For the text-containing cell, return its midpoint in (x, y) coordinate format. 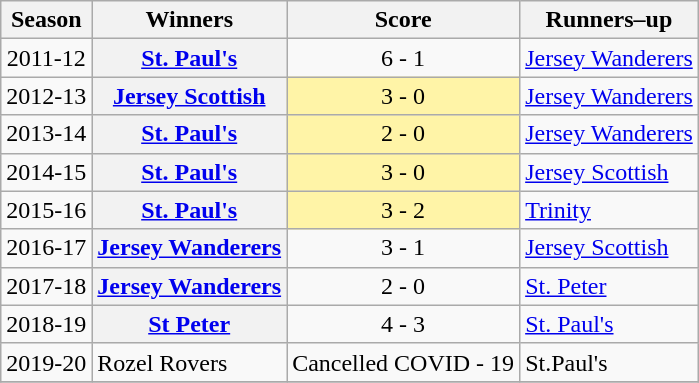
3 - 1 (404, 248)
2013-14 (46, 134)
Winners (190, 20)
St. Peter (610, 286)
2015-16 (46, 210)
3 - 2 (404, 210)
2014-15 (46, 172)
4 - 3 (404, 324)
6 - 1 (404, 58)
Cancelled COVID - 19 (404, 362)
2016-17 (46, 248)
Runners–up (610, 20)
St Peter (190, 324)
2018-19 (46, 324)
2011-12 (46, 58)
2017-18 (46, 286)
Season (46, 20)
Score (404, 20)
Trinity (610, 210)
2012-13 (46, 96)
2019-20 (46, 362)
St.Paul's (610, 362)
Rozel Rovers (190, 362)
